Return the [X, Y] coordinate for the center point of the cell that contains the specified text.  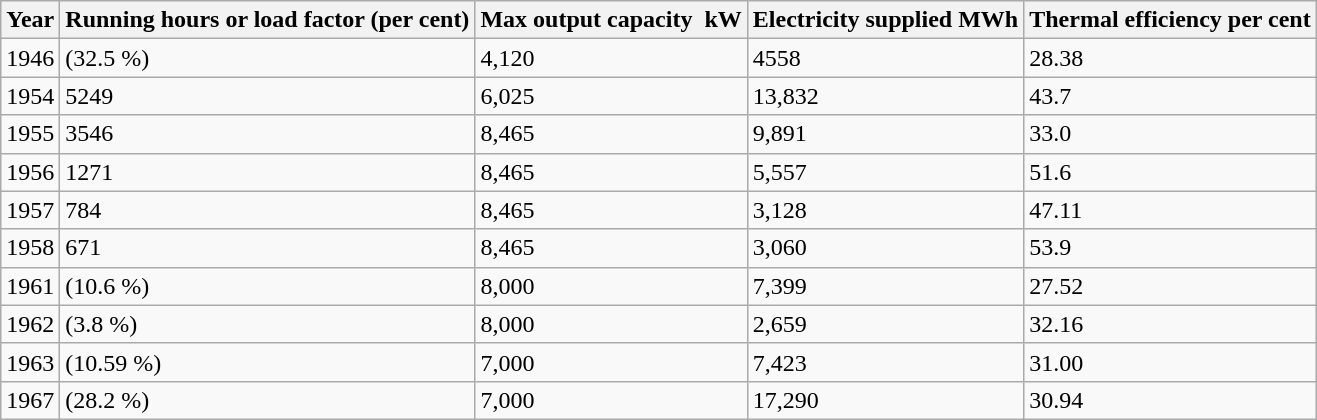
30.94 [1170, 400]
5,557 [885, 172]
1946 [30, 58]
1957 [30, 210]
9,891 [885, 134]
7,423 [885, 362]
43.7 [1170, 96]
32.16 [1170, 324]
4558 [885, 58]
13,832 [885, 96]
(32.5 %) [268, 58]
Thermal efficiency per cent [1170, 20]
(3.8 %) [268, 324]
5249 [268, 96]
1967 [30, 400]
47.11 [1170, 210]
53.9 [1170, 248]
1956 [30, 172]
1962 [30, 324]
1954 [30, 96]
671 [268, 248]
33.0 [1170, 134]
Running hours or load factor (per cent) [268, 20]
784 [268, 210]
Max output capacity kW [611, 20]
1955 [30, 134]
2,659 [885, 324]
Year [30, 20]
(28.2 %) [268, 400]
7,399 [885, 286]
1963 [30, 362]
4,120 [611, 58]
28.38 [1170, 58]
31.00 [1170, 362]
3,060 [885, 248]
Electricity supplied MWh [885, 20]
(10.59 %) [268, 362]
3546 [268, 134]
1958 [30, 248]
1271 [268, 172]
51.6 [1170, 172]
27.52 [1170, 286]
6,025 [611, 96]
3,128 [885, 210]
17,290 [885, 400]
(10.6 %) [268, 286]
1961 [30, 286]
